Detect which cell encompasses the target text, then output its [x, y] center coordinate. 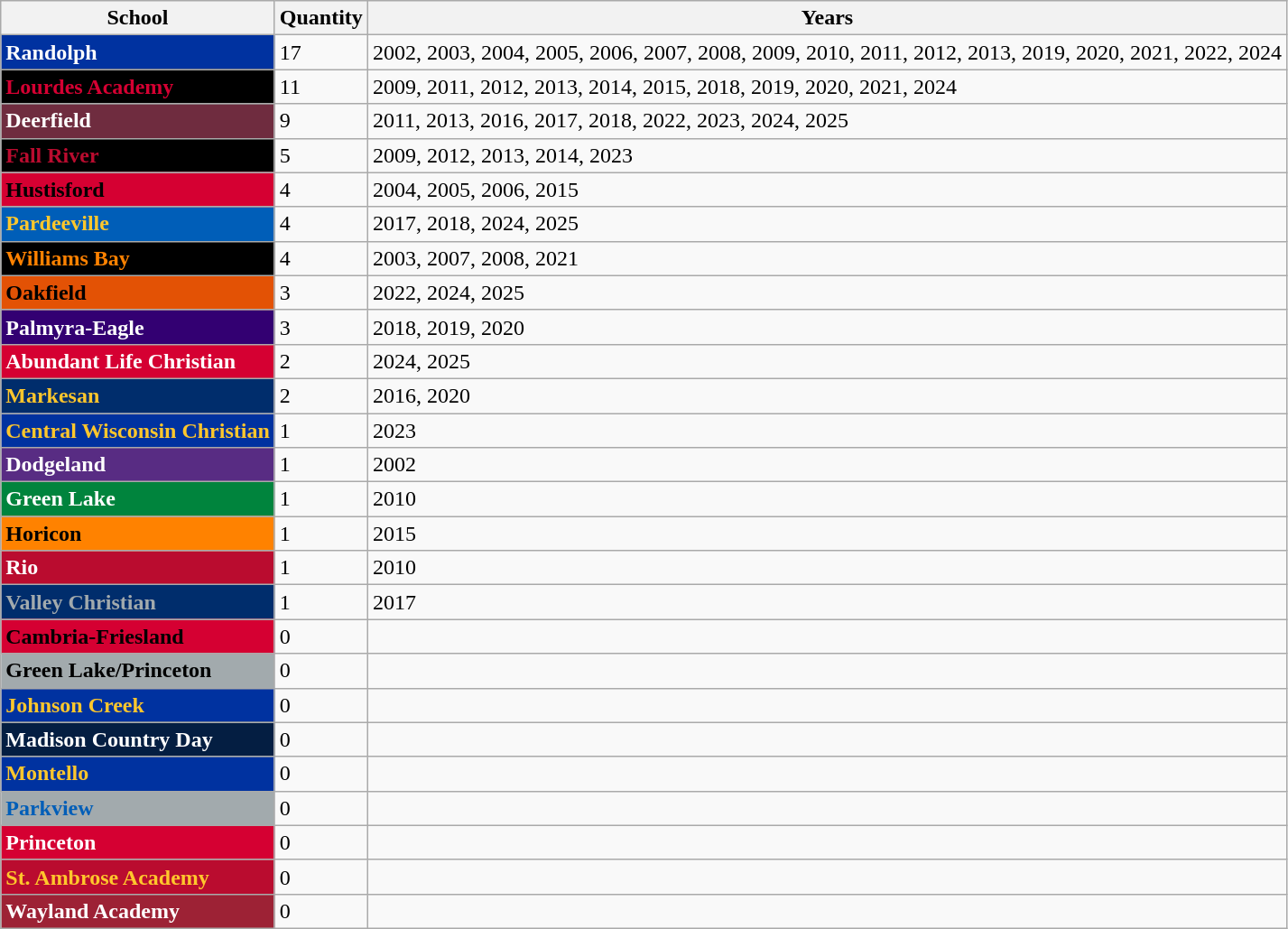
Valley Christian [138, 602]
2009, 2012, 2013, 2014, 2023 [827, 155]
Johnson Creek [138, 705]
5 [321, 155]
Years [827, 18]
2017, 2018, 2024, 2025 [827, 224]
Green Lake/Princeton [138, 671]
Madison Country Day [138, 739]
2022, 2024, 2025 [827, 293]
2004, 2005, 2006, 2015 [827, 190]
Palmyra-Eagle [138, 327]
2016, 2020 [827, 395]
Montello [138, 774]
17 [321, 52]
Cambria-Friesland [138, 636]
Horicon [138, 534]
2018, 2019, 2020 [827, 327]
Lourdes Academy [138, 87]
2002, 2003, 2004, 2005, 2006, 2007, 2008, 2009, 2010, 2011, 2012, 2013, 2019, 2020, 2021, 2022, 2024 [827, 52]
Dodgeland [138, 465]
Quantity [321, 18]
2023 [827, 431]
St. Ambrose Academy [138, 877]
Central Wisconsin Christian [138, 431]
Oakfield [138, 293]
Green Lake [138, 499]
Wayland Academy [138, 911]
2015 [827, 534]
2024, 2025 [827, 361]
Markesan [138, 395]
9 [321, 121]
Randolph [138, 52]
Abundant Life Christian [138, 361]
2009, 2011, 2012, 2013, 2014, 2015, 2018, 2019, 2020, 2021, 2024 [827, 87]
2017 [827, 602]
Deerfield [138, 121]
Hustisford [138, 190]
Fall River [138, 155]
Rio [138, 568]
Parkview [138, 808]
Princeton [138, 842]
11 [321, 87]
School [138, 18]
2003, 2007, 2008, 2021 [827, 258]
2011, 2013, 2016, 2017, 2018, 2022, 2023, 2024, 2025 [827, 121]
Williams Bay [138, 258]
2002 [827, 465]
Pardeeville [138, 224]
